Return [X, Y] of the center of cell containing provided text 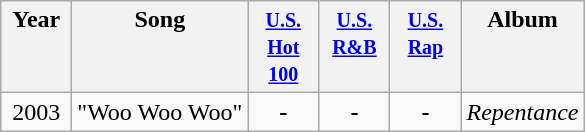
U.S. Hot 100 [284, 47]
Song [160, 47]
Year [36, 47]
U.S. Rap [426, 47]
2003 [36, 112]
Album [522, 47]
"Woo Woo Woo" [160, 112]
Repentance [522, 112]
U.S. R&B [354, 47]
